Locate the cell with the specified text and output its (X, Y) center coordinate. 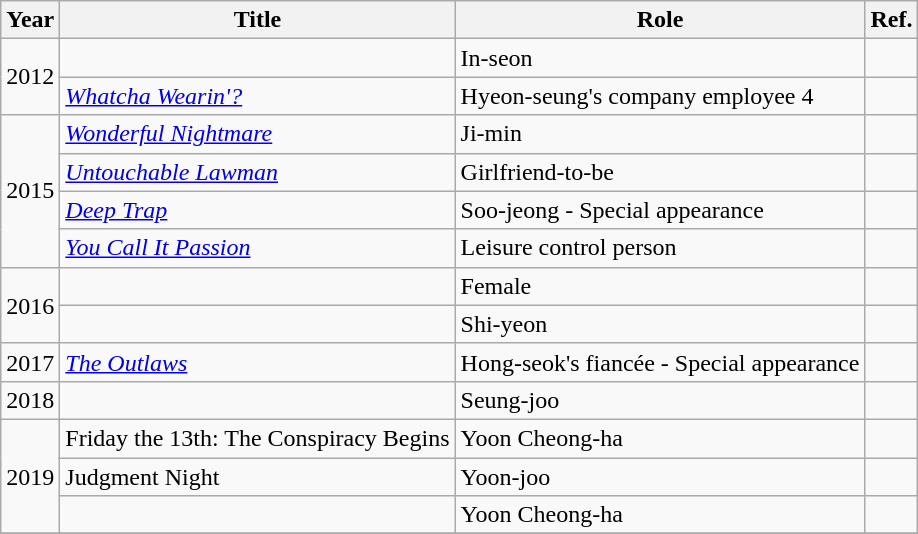
2015 (30, 191)
Seung-joo (660, 400)
Ji-min (660, 134)
Shi-yeon (660, 324)
Female (660, 286)
Friday the 13th: The Conspiracy Begins (258, 438)
The Outlaws (258, 362)
2012 (30, 77)
Title (258, 20)
2017 (30, 362)
Whatcha Wearin'? (258, 96)
Wonderful Nightmare (258, 134)
In-seon (660, 58)
Leisure control person (660, 248)
Girlfriend-to-be (660, 172)
2016 (30, 305)
Deep Trap (258, 210)
Hyeon-seung's company employee 4 (660, 96)
Ref. (892, 20)
Untouchable Lawman (258, 172)
Year (30, 20)
Judgment Night (258, 477)
2018 (30, 400)
Soo-jeong - Special appearance (660, 210)
You Call It Passion (258, 248)
Hong-seok's fiancée - Special appearance (660, 362)
Role (660, 20)
Yoon-joo (660, 477)
2019 (30, 476)
